Return (x, y) of the center of cell containing provided text 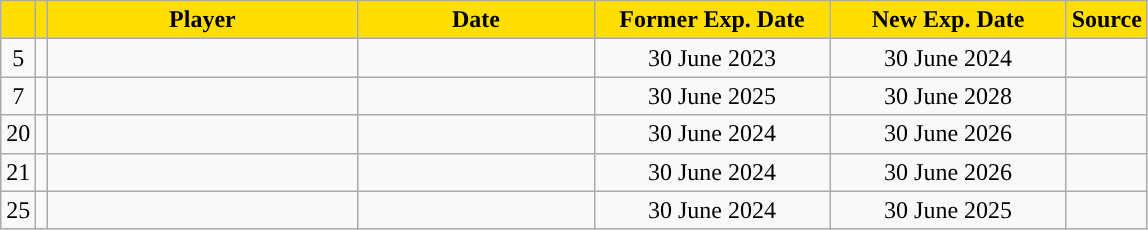
New Exp. Date (948, 20)
7 (18, 96)
Player (202, 20)
30 June 2023 (712, 58)
Date (476, 20)
Source (1106, 20)
30 June 2028 (948, 96)
20 (18, 134)
25 (18, 210)
Former Exp. Date (712, 20)
21 (18, 172)
5 (18, 58)
